Return (x, y) of the center of cell containing provided text 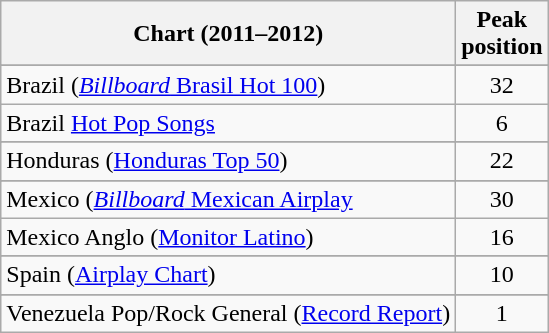
Peakposition (502, 34)
Mexico Anglo (Monitor Latino) (228, 237)
16 (502, 237)
22 (502, 161)
Honduras (Honduras Top 50) (228, 161)
10 (502, 275)
32 (502, 85)
1 (502, 313)
Venezuela Pop/Rock General (Record Report) (228, 313)
6 (502, 123)
Brazil Hot Pop Songs (228, 123)
Mexico (Billboard Mexican Airplay (228, 199)
Spain (Airplay Chart) (228, 275)
30 (502, 199)
Brazil (Billboard Brasil Hot 100) (228, 85)
Chart (2011–2012) (228, 34)
